Extract the (x, y) coordinate from the center of the cell holding the provided text.  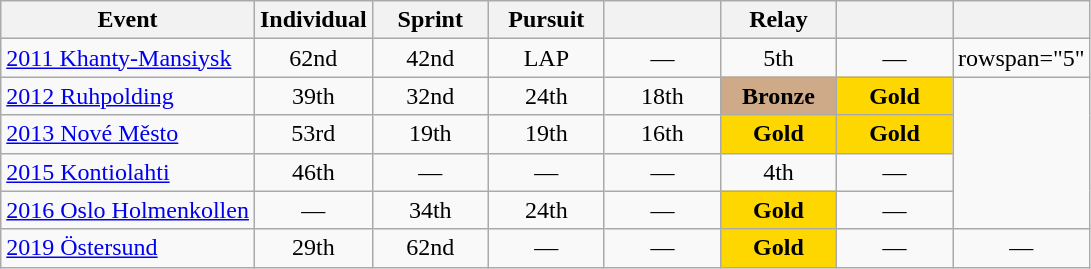
Individual (313, 20)
53rd (313, 134)
34th (430, 210)
Bronze (778, 96)
Sprint (430, 20)
2019 Östersund (128, 248)
42nd (430, 58)
29th (313, 248)
Relay (778, 20)
2011 Khanty-Mansiysk (128, 58)
Pursuit (546, 20)
16th (662, 134)
LAP (546, 58)
39th (313, 96)
18th (662, 96)
32nd (430, 96)
rowspan="5" (1022, 58)
46th (313, 172)
2012 Ruhpolding (128, 96)
2016 Oslo Holmenkollen (128, 210)
5th (778, 58)
4th (778, 172)
2013 Nové Město (128, 134)
2015 Kontiolahti (128, 172)
Event (128, 20)
